Scan for the cell matching the given text and deliver its [x, y] coordinate at center. 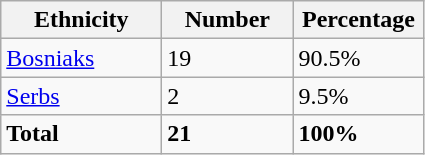
90.5% [358, 58]
Bosniaks [82, 58]
9.5% [358, 96]
Ethnicity [82, 20]
2 [228, 96]
Serbs [82, 96]
Percentage [358, 20]
100% [358, 134]
Total [82, 134]
Number [228, 20]
21 [228, 134]
19 [228, 58]
